Extract the (x, y) coordinate from the center of the cell holding the provided text.  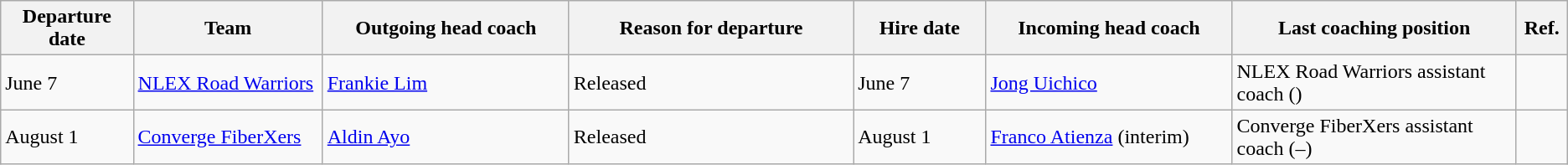
Reason for departure (710, 28)
Frankie Lim (446, 82)
Converge FiberXers assistant coach (–) (1374, 137)
Converge FiberXers (228, 137)
Aldin Ayo (446, 137)
NLEX Road Warriors (228, 82)
Last coaching position (1374, 28)
Jong Uichico (1109, 82)
Franco Atienza (interim) (1109, 137)
Team (228, 28)
Departure date (67, 28)
Outgoing head coach (446, 28)
Ref. (1541, 28)
Incoming head coach (1109, 28)
NLEX Road Warriors assistant coach () (1374, 82)
Hire date (920, 28)
